For the text-containing cell, return its midpoint in (x, y) coordinate format. 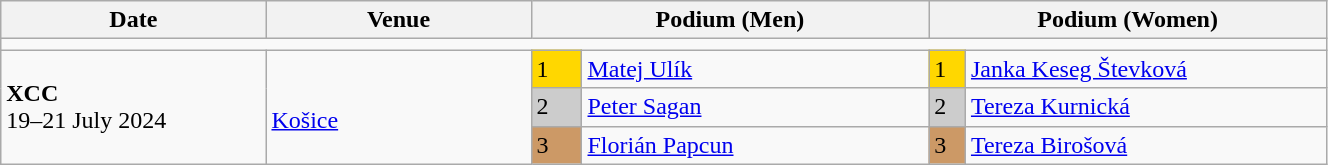
Date (134, 20)
Matej Ulík (756, 69)
Podium (Men) (730, 20)
Janka Keseg Števková (1146, 69)
Podium (Women) (1128, 20)
Tereza Birošová (1146, 145)
Tereza Kurnická (1146, 107)
Venue (398, 20)
XCC 19–21 July 2024 (134, 107)
Košice (398, 107)
Peter Sagan (756, 107)
Florián Papcun (756, 145)
